For the text-containing cell, return its midpoint in [x, y] coordinate format. 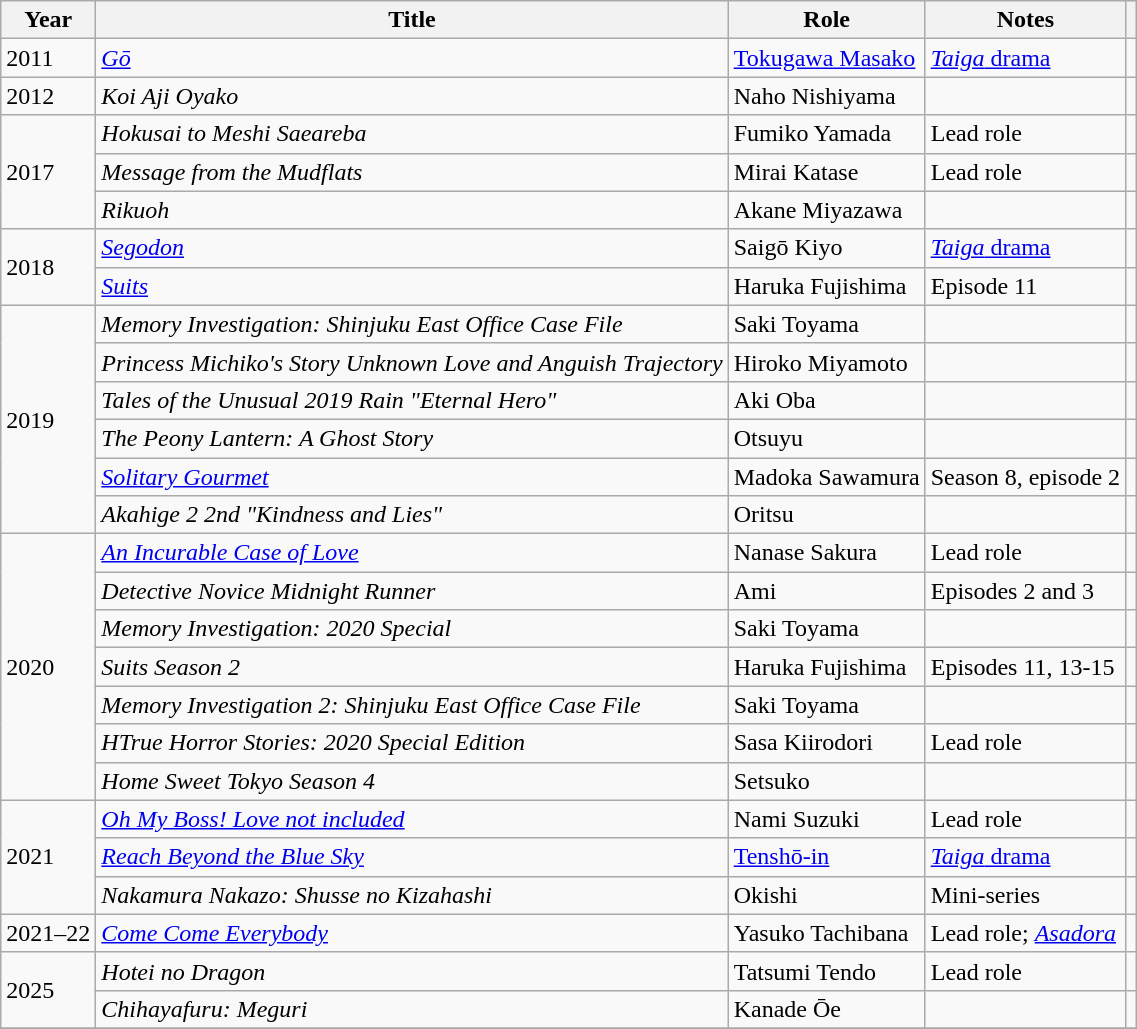
Tales of the Unusual 2019 Rain "Eternal Hero" [412, 400]
Mini-series [1025, 895]
Hokusai to Meshi Saeareba [412, 134]
Year [48, 20]
2012 [48, 96]
Segodon [412, 248]
Episode 11 [1025, 286]
Okishi [826, 895]
Detective Novice Midnight Runner [412, 591]
Setsuko [826, 781]
Saigō Kiyo [826, 248]
Aki Oba [826, 400]
Gō [412, 58]
Hotei no Dragon [412, 971]
Oritsu [826, 515]
Rikuoh [412, 210]
Tokugawa Masako [826, 58]
Tenshō-in [826, 857]
Nanase Sakura [826, 553]
Nami Suzuki [826, 819]
Kanade Ōe [826, 1009]
Title [412, 20]
Episodes 2 and 3 [1025, 591]
2025 [48, 990]
Reach Beyond the Blue Sky [412, 857]
2020 [48, 667]
Memory Investigation 2: Shinjuku East Office Case File [412, 705]
Suits Season 2 [412, 667]
2018 [48, 267]
Memory Investigation: 2020 Special [412, 629]
Role [826, 20]
Home Sweet Tokyo Season 4 [412, 781]
HTrue Horror Stories: 2020 Special Edition [412, 743]
Fumiko Yamada [826, 134]
Hiroko Miyamoto [826, 362]
The Peony Lantern: A Ghost Story [412, 438]
Koi Aji Oyako [412, 96]
Come Come Everybody [412, 933]
Princess Michiko's Story Unknown Love and Anguish Trajectory [412, 362]
Season 8, episode 2 [1025, 477]
Chihayafuru: Meguri [412, 1009]
Mirai Katase [826, 172]
Akane Miyazawa [826, 210]
Nakamura Nakazo: Shusse no Kizahashi [412, 895]
2011 [48, 58]
Akahige 2 2nd "Kindness and Lies" [412, 515]
2021–22 [48, 933]
Episodes 11, 13-15 [1025, 667]
Madoka Sawamura [826, 477]
Notes [1025, 20]
Suits [412, 286]
Yasuko Tachibana [826, 933]
2017 [48, 172]
Naho Nishiyama [826, 96]
Oh My Boss! Love not included [412, 819]
2021 [48, 857]
Otsuyu [826, 438]
Solitary Gourmet [412, 477]
Ami [826, 591]
2019 [48, 419]
Sasa Kiirodori [826, 743]
Tatsumi Tendo [826, 971]
Lead role; Asadora [1025, 933]
Message from the Mudflats [412, 172]
Memory Investigation: Shinjuku East Office Case File [412, 324]
An Incurable Case of Love [412, 553]
